Determine the [X, Y] coordinate at the center of the cell enclosing the given text.  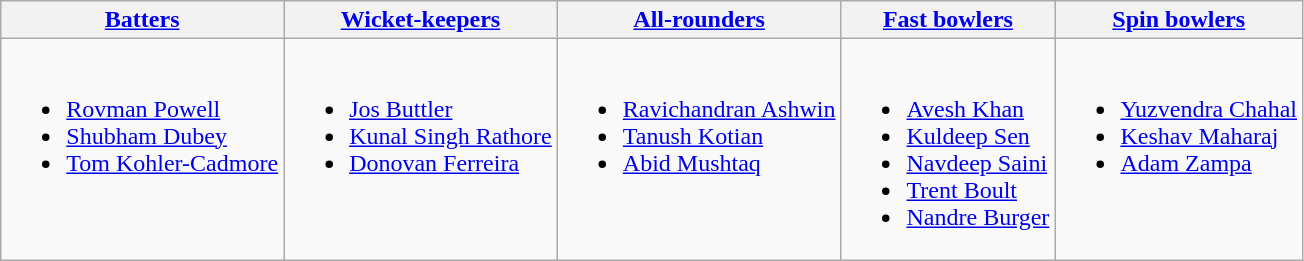
Spin bowlers [1179, 20]
Jos ButtlerKunal Singh RathoreDonovan Ferreira [421, 150]
Fast bowlers [948, 20]
Batters [142, 20]
Wicket-keepers [421, 20]
Rovman PowellShubham DubeyTom Kohler-Cadmore [142, 150]
Avesh KhanKuldeep SenNavdeep SainiTrent BoultNandre Burger [948, 150]
Ravichandran AshwinTanush KotianAbid Mushtaq [699, 150]
Yuzvendra ChahalKeshav MaharajAdam Zampa [1179, 150]
All-rounders [699, 20]
